Extract the (X, Y) coordinate from the center of the cell holding the provided text.  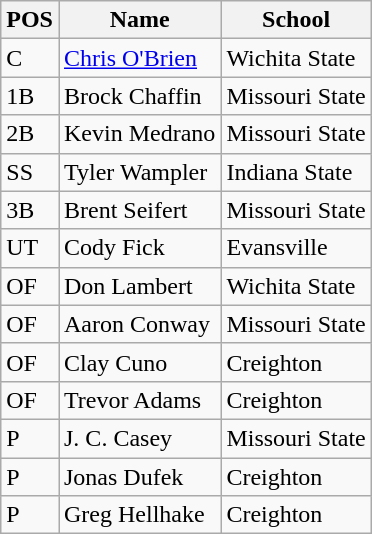
Brent Seifert (139, 210)
3B (30, 210)
Aaron Conway (139, 324)
Don Lambert (139, 286)
1B (30, 96)
Cody Fick (139, 248)
School (296, 20)
Tyler Wampler (139, 172)
Jonas Dufek (139, 477)
C (30, 58)
2B (30, 134)
J. C. Casey (139, 438)
POS (30, 20)
Evansville (296, 248)
Name (139, 20)
SS (30, 172)
Chris O'Brien (139, 58)
UT (30, 248)
Clay Cuno (139, 362)
Trevor Adams (139, 400)
Kevin Medrano (139, 134)
Indiana State (296, 172)
Greg Hellhake (139, 515)
Brock Chaffin (139, 96)
